Find where the given text appears and provide that cell's center as (x, y) coordinate. 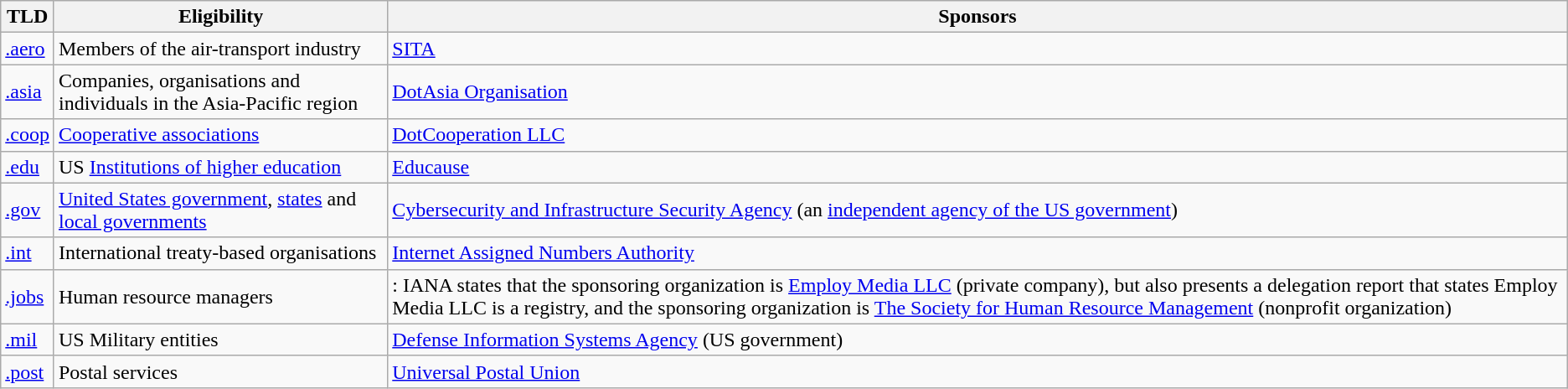
Companies, organisations and individuals in the Asia-Pacific region (220, 92)
Defense Information Systems Agency (US government) (977, 340)
Cybersecurity and Infrastructure Security Agency (an independent agency of the US government) (977, 210)
DotAsia Organisation (977, 92)
US Military entities (220, 340)
.aero (28, 49)
.jobs (28, 297)
International treaty-based organisations (220, 253)
Eligibility (220, 17)
.asia (28, 92)
US Institutions of higher education (220, 167)
TLD (28, 17)
.coop (28, 135)
SITA (977, 49)
Sponsors (977, 17)
Internet Assigned Numbers Authority (977, 253)
.mil (28, 340)
Human resource managers (220, 297)
.post (28, 371)
Educause (977, 167)
Cooperative associations (220, 135)
Postal services (220, 371)
United States government, states and local governments (220, 210)
.int (28, 253)
Members of the air-transport industry (220, 49)
Universal Postal Union (977, 371)
.gov (28, 210)
.edu (28, 167)
DotCooperation LLC (977, 135)
